Pinpoint the cell where the given text exists, returning its (x, y) midpoint coordinate. 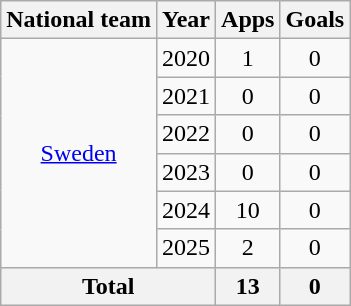
2025 (186, 248)
Total (108, 286)
1 (248, 58)
2020 (186, 58)
Sweden (79, 153)
Year (186, 20)
Apps (248, 20)
National team (79, 20)
2 (248, 248)
2021 (186, 96)
Goals (315, 20)
2023 (186, 172)
13 (248, 286)
10 (248, 210)
2022 (186, 134)
2024 (186, 210)
